Find where the given text appears and provide that cell's center as (X, Y) coordinate. 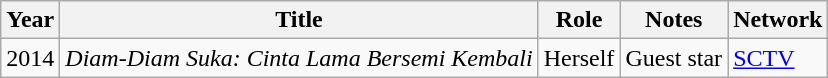
SCTV (778, 58)
2014 (30, 58)
Guest star (674, 58)
Title (299, 20)
Network (778, 20)
Herself (579, 58)
Notes (674, 20)
Diam-Diam Suka: Cinta Lama Bersemi Kembali (299, 58)
Year (30, 20)
Role (579, 20)
